Scan for the cell matching the given text and deliver its [x, y] coordinate at center. 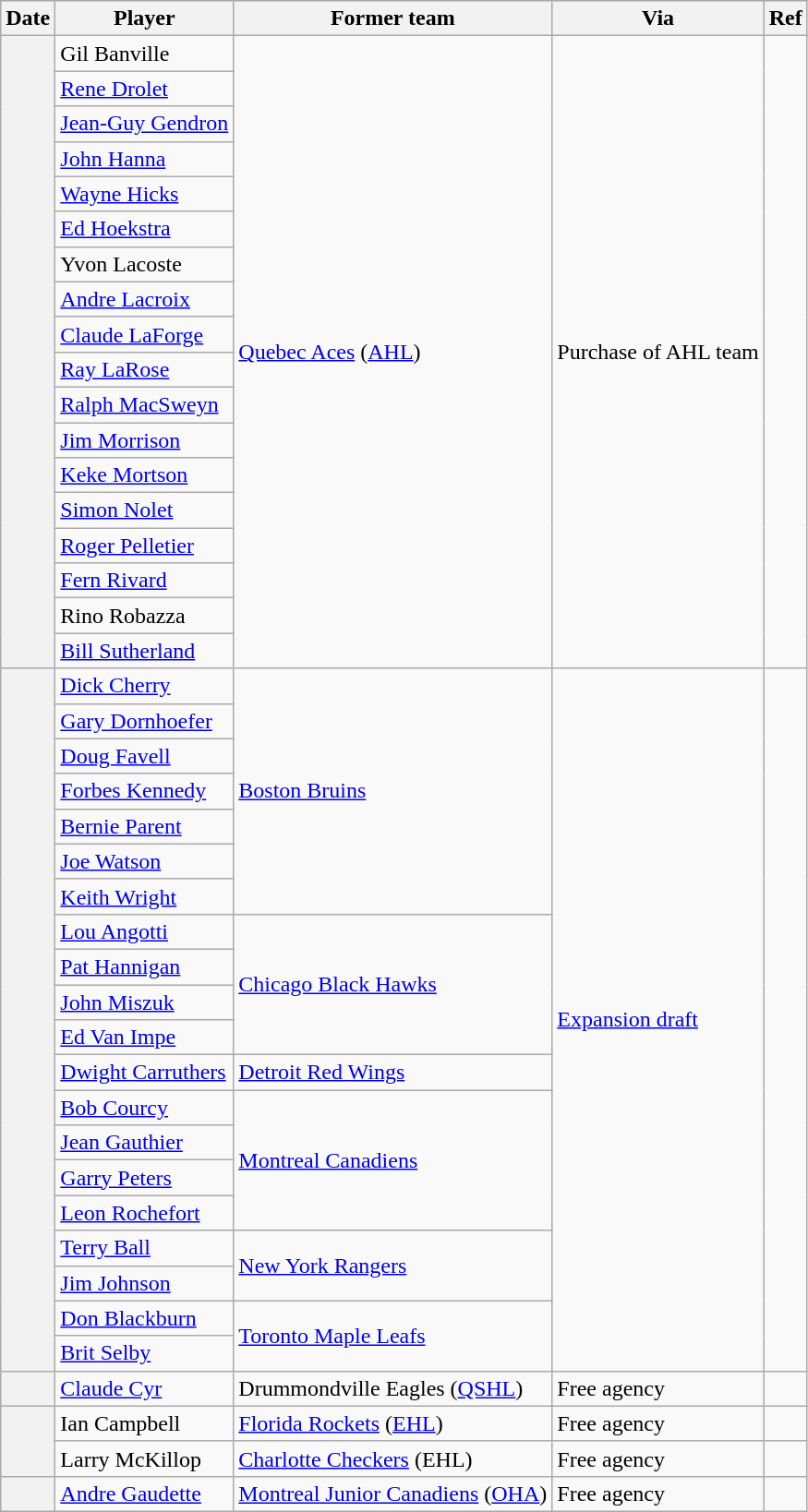
Forbes Kennedy [144, 791]
Drummondville Eagles (QSHL) [393, 1388]
Wayne Hicks [144, 194]
Ian Campbell [144, 1423]
Florida Rockets (EHL) [393, 1423]
Jean-Guy Gendron [144, 124]
Joe Watson [144, 861]
Ray LaRose [144, 369]
Larry McKillop [144, 1458]
Purchase of AHL team [657, 353]
Claude Cyr [144, 1388]
Montreal Junior Canadiens (OHA) [393, 1494]
Fern Rivard [144, 581]
Leon Rochefort [144, 1213]
Detroit Red Wings [393, 1073]
John Hanna [144, 159]
Date [28, 18]
Bob Courcy [144, 1108]
Claude LaForge [144, 334]
Lou Angotti [144, 931]
Ed Hoekstra [144, 229]
Rino Robazza [144, 616]
Ed Van Impe [144, 1038]
Dick Cherry [144, 686]
Brit Selby [144, 1353]
Former team [393, 18]
Boston Bruins [393, 791]
Terry Ball [144, 1248]
Andre Lacroix [144, 299]
Keith Wright [144, 896]
Garry Peters [144, 1178]
Doug Favell [144, 756]
Gary Dornhoefer [144, 721]
Dwight Carruthers [144, 1073]
Player [144, 18]
Bernie Parent [144, 826]
Gil Banville [144, 54]
Jim Johnson [144, 1283]
John Miszuk [144, 1002]
Ralph MacSweyn [144, 404]
Via [657, 18]
Expansion draft [657, 1019]
Charlotte Checkers (EHL) [393, 1458]
Jean Gauthier [144, 1143]
Bill Sutherland [144, 651]
Quebec Aces (AHL) [393, 353]
Andre Gaudette [144, 1494]
Toronto Maple Leafs [393, 1336]
Yvon Lacoste [144, 264]
New York Rangers [393, 1266]
Roger Pelletier [144, 546]
Montreal Canadiens [393, 1160]
Chicago Black Hawks [393, 984]
Rene Drolet [144, 89]
Pat Hannigan [144, 966]
Simon Nolet [144, 510]
Keke Mortson [144, 475]
Ref [785, 18]
Jim Morrison [144, 440]
Don Blackburn [144, 1318]
